Return [x, y] of the center of cell containing provided text 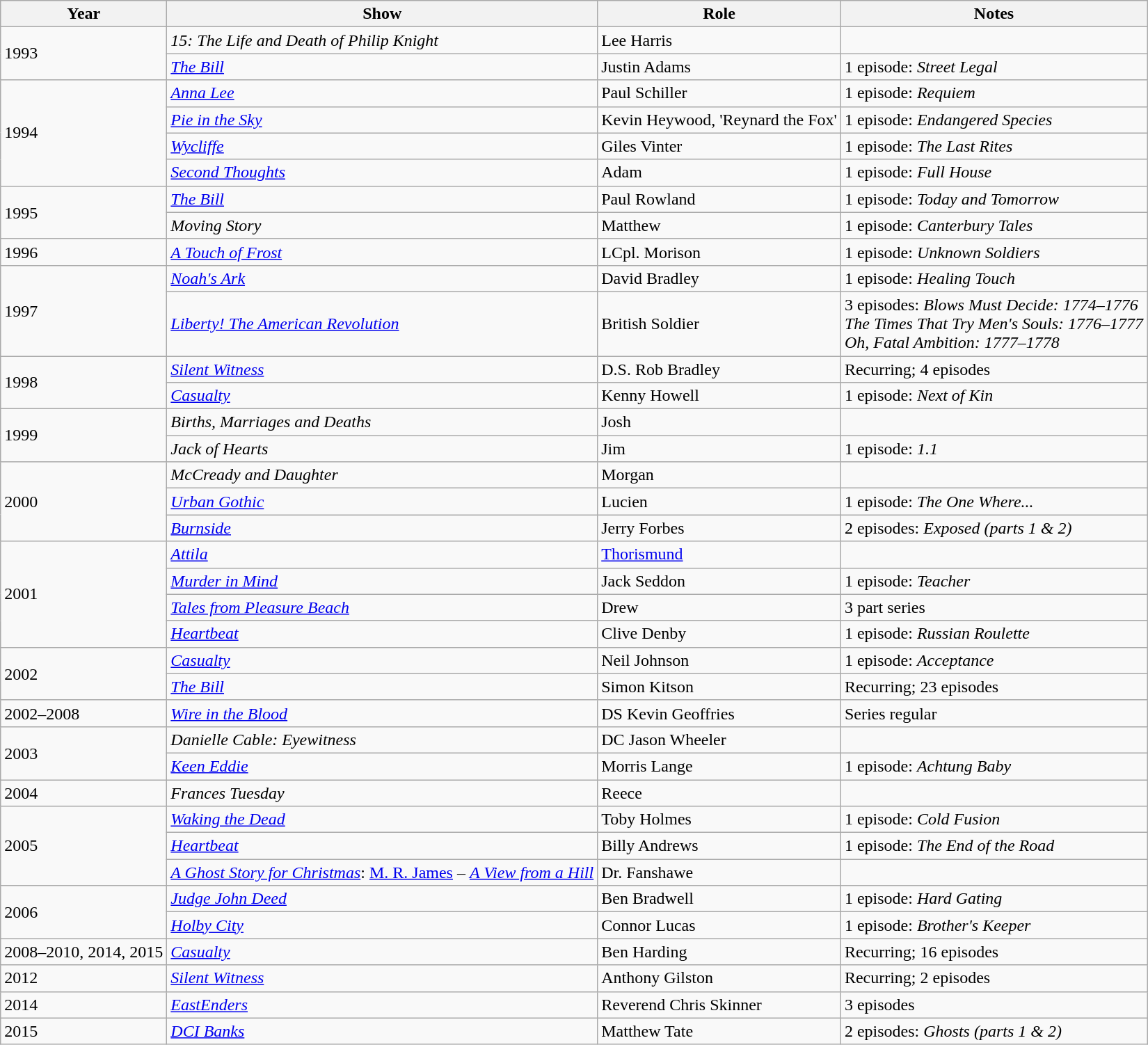
Burnside [383, 528]
Jack of Hearts [383, 449]
Year [83, 14]
Matthew Tate [719, 1031]
Judge John Deed [383, 899]
2006 [83, 912]
Recurring; 4 episodes [994, 369]
1 episode: The End of the Road [994, 846]
Drew [719, 607]
1 episode: Teacher [994, 581]
Jim [719, 449]
1995 [83, 212]
Tales from Pleasure Beach [383, 607]
Matthew [719, 225]
Anna Lee [383, 93]
A Touch of Frost [383, 252]
Second Thoughts [383, 173]
British Soldier [719, 324]
1 episode: Street Legal [994, 67]
2 episodes: Exposed (parts 1 & 2) [994, 528]
1998 [83, 383]
Adam [719, 173]
2003 [83, 753]
Keen Eddie [383, 766]
Notes [994, 14]
Lee Harris [719, 40]
Recurring; 16 episodes [994, 952]
Show [383, 14]
Ben Harding [719, 952]
Billy Andrews [719, 846]
2015 [83, 1031]
2002 [83, 673]
1 episode: Endangered Species [994, 120]
Moving Story [383, 225]
1 episode: Acceptance [994, 660]
1 episode: Achtung Baby [994, 766]
2000 [83, 502]
Wycliffe [383, 146]
2014 [83, 1005]
LCpl. Morison [719, 252]
1 episode: Russian Roulette [994, 634]
Noah's Ark [383, 278]
1 episode: Today and Tomorrow [994, 199]
Attila [383, 555]
1999 [83, 436]
1 episode: The Last Rites [994, 146]
Jack Seddon [719, 581]
3 episodes: Blows Must Decide: 1774–1776The Times That Try Men's Souls: 1776–1777Oh, Fatal Ambition: 1777–1778 [994, 324]
Recurring; 2 episodes [994, 978]
1996 [83, 252]
Toby Holmes [719, 820]
McCready and Daughter [383, 475]
Dr. Fanshawe [719, 872]
EastEnders [383, 1005]
2002–2008 [83, 713]
Liberty! The American Revolution [383, 324]
Paul Schiller [719, 93]
Murder in Mind [383, 581]
DCI Banks [383, 1031]
Giles Vinter [719, 146]
Clive Denby [719, 634]
2004 [83, 792]
1 episode: Hard Gating [994, 899]
2 episodes: Ghosts (parts 1 & 2) [994, 1031]
Simon Kitson [719, 687]
2001 [83, 594]
Frances Tuesday [383, 792]
Reverend Chris Skinner [719, 1005]
Paul Rowland [719, 199]
Births, Marriages and Deaths [383, 422]
Morris Lange [719, 766]
1997 [83, 310]
D.S. Rob Bradley [719, 369]
Morgan [719, 475]
1 episode: Canterbury Tales [994, 225]
Jerry Forbes [719, 528]
1 episode: Unknown Soldiers [994, 252]
Anthony Gilston [719, 978]
Neil Johnson [719, 660]
1 episode: Cold Fusion [994, 820]
Justin Adams [719, 67]
Pie in the Sky [383, 120]
1 episode: Brother's Keeper [994, 925]
15: The Life and Death of Philip Knight [383, 40]
1 episode: The One Where... [994, 502]
DS Kevin Geoffries [719, 713]
Josh [719, 422]
Thorismund [719, 555]
1 episode: Next of Kin [994, 396]
A Ghost Story for Christmas: M. R. James – A View from a Hill [383, 872]
Recurring; 23 episodes [994, 687]
Lucien [719, 502]
2008–2010, 2014, 2015 [83, 952]
David Bradley [719, 278]
1 episode: Full House [994, 173]
1993 [83, 54]
Series regular [994, 713]
Kevin Heywood, 'Reynard the Fox' [719, 120]
Connor Lucas [719, 925]
Wire in the Blood [383, 713]
1 episode: Healing Touch [994, 278]
Waking the Dead [383, 820]
Urban Gothic [383, 502]
Role [719, 14]
3 episodes [994, 1005]
1994 [83, 133]
2012 [83, 978]
2005 [83, 846]
Holby City [383, 925]
Ben Bradwell [719, 899]
Kenny Howell [719, 396]
Reece [719, 792]
Danielle Cable: Eyewitness [383, 740]
3 part series [994, 607]
1 episode: Requiem [994, 93]
DC Jason Wheeler [719, 740]
1 episode: 1.1 [994, 449]
